Capture the cell that displays the provided text and extract its (X, Y) central coordinate. 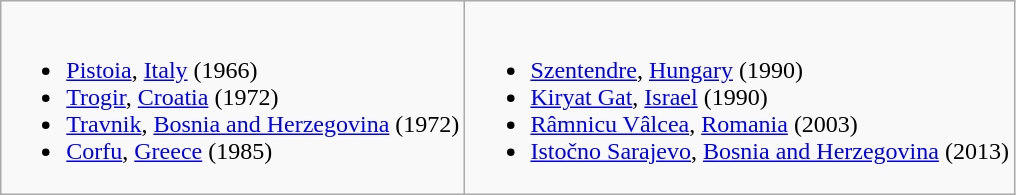
Pistoia, Italy (1966) Trogir, Croatia (1972) Travnik, Bosnia and Herzegovina (1972) Corfu, Greece (1985) (233, 98)
Szentendre, Hungary (1990) Kiryat Gat, Israel (1990) Râmnicu Vâlcea, Romania (2003) Istočno Sarajevo, Bosnia and Herzegovina (2013) (740, 98)
